Pinpoint the cell where the given text exists, returning its (X, Y) midpoint coordinate. 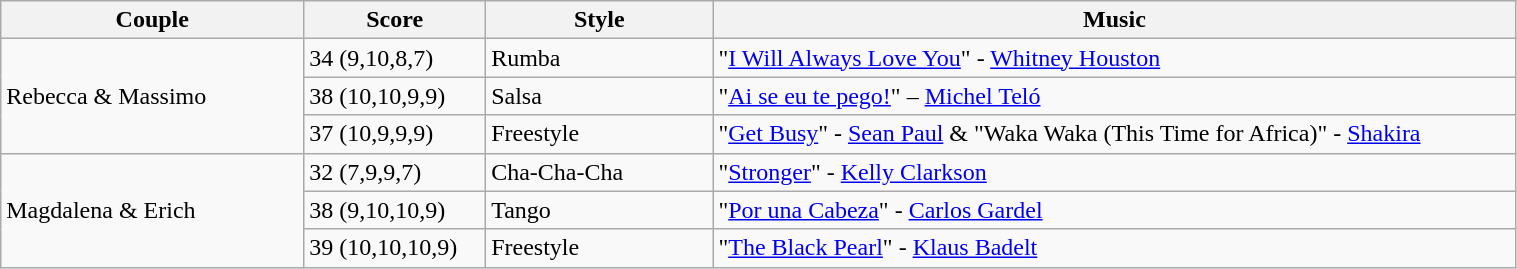
38 (10,10,9,9) (395, 96)
Magdalena & Erich (152, 210)
"Por una Cabeza" - Carlos Gardel (1114, 210)
"I Will Always Love You" - Whitney Houston (1114, 58)
Couple (152, 20)
Tango (600, 210)
"Get Busy" - Sean Paul & "Waka Waka (This Time for Africa)" - Shakira (1114, 134)
38 (9,10,10,9) (395, 210)
32 (7,9,9,7) (395, 172)
Rumba (600, 58)
"Ai se eu te pego!" – Michel Teló (1114, 96)
Rebecca & Massimo (152, 96)
Cha-Cha-Cha (600, 172)
"Stronger" - Kelly Clarkson (1114, 172)
"The Black Pearl" - Klaus Badelt (1114, 248)
Score (395, 20)
Music (1114, 20)
Salsa (600, 96)
39 (10,10,10,9) (395, 248)
34 (9,10,8,7) (395, 58)
37 (10,9,9,9) (395, 134)
Style (600, 20)
